Extract the [X, Y] coordinate from the center of the cell holding the provided text.  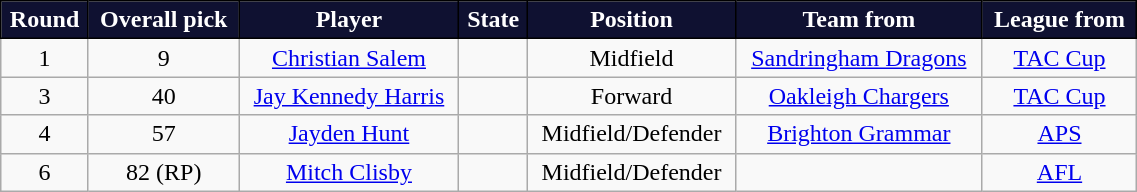
Christian Salem [349, 58]
9 [164, 58]
Midfield [631, 58]
Mitch Clisby [349, 172]
Forward [631, 96]
Oakleigh Chargers [860, 96]
Overall pick [164, 20]
Position [631, 20]
APS [1060, 134]
Team from [860, 20]
Player [349, 20]
40 [164, 96]
Brighton Grammar [860, 134]
4 [45, 134]
82 (RP) [164, 172]
3 [45, 96]
1 [45, 58]
6 [45, 172]
League from [1060, 20]
AFL [1060, 172]
Jayden Hunt [349, 134]
Round [45, 20]
Jay Kennedy Harris [349, 96]
Sandringham Dragons [860, 58]
State [494, 20]
57 [164, 134]
